From the cell containing the given text, extract its center point as [x, y] coordinate. 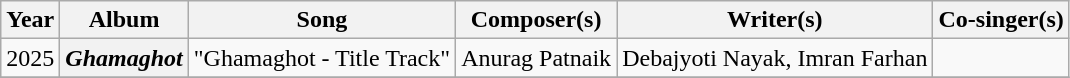
Anurag Patnaik [536, 58]
"Ghamaghot - Title Track" [322, 58]
2025 [30, 58]
Album [124, 20]
Year [30, 20]
Co-singer(s) [1001, 20]
Song [322, 20]
Ghamaghot [124, 58]
Writer(s) [775, 20]
Debajyoti Nayak, Imran Farhan [775, 58]
Composer(s) [536, 20]
